From the cell containing the given text, extract its center point as [X, Y] coordinate. 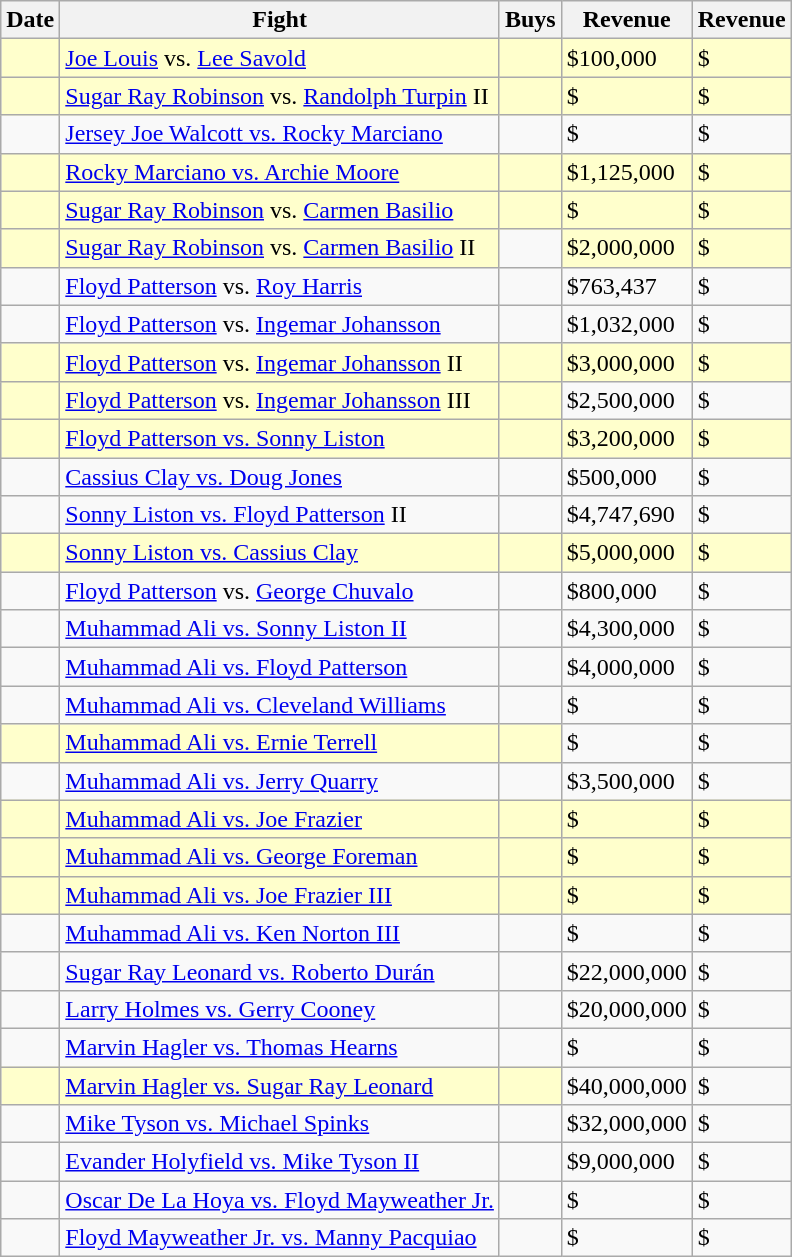
$763,437 [626, 286]
Floyd Patterson vs. Sonny Liston [280, 438]
Floyd Patterson vs. George Chuvalo [280, 591]
$40,000,000 [626, 1085]
$1,125,000 [626, 172]
$20,000,000 [626, 1009]
Sugar Ray Robinson vs. Carmen Basilio [280, 210]
$9,000,000 [626, 1162]
Muhammad Ali vs. Sonny Liston II [280, 629]
Sugar Ray Robinson vs. Randolph Turpin II [280, 96]
Fight [280, 20]
$32,000,000 [626, 1124]
$3,500,000 [626, 781]
Muhammad Ali vs. Joe Frazier III [280, 895]
$22,000,000 [626, 971]
$4,300,000 [626, 629]
Floyd Patterson vs. Ingemar Johansson III [280, 400]
Muhammad Ali vs. Joe Frazier [280, 819]
Muhammad Ali vs. Cleveland Williams [280, 705]
$5,000,000 [626, 553]
$3,000,000 [626, 362]
Muhammad Ali vs. Ernie Terrell [280, 743]
Sugar Ray Robinson vs. Carmen Basilio II [280, 248]
Mike Tyson vs. Michael Spinks [280, 1124]
$4,747,690 [626, 515]
Larry Holmes vs. Gerry Cooney [280, 1009]
Rocky Marciano vs. Archie Moore [280, 172]
Marvin Hagler vs. Sugar Ray Leonard [280, 1085]
$800,000 [626, 591]
$4,000,000 [626, 667]
Muhammad Ali vs. Jerry Quarry [280, 781]
Muhammad Ali vs. Floyd Patterson [280, 667]
Oscar De La Hoya vs. Floyd Mayweather Jr. [280, 1200]
Buys [530, 20]
Marvin Hagler vs. Thomas Hearns [280, 1047]
Joe Louis vs. Lee Savold [280, 58]
Sugar Ray Leonard vs. Roberto Durán [280, 971]
Sonny Liston vs. Cassius Clay [280, 553]
Evander Holyfield vs. Mike Tyson II [280, 1162]
Date [30, 20]
$500,000 [626, 477]
$1,032,000 [626, 324]
$2,500,000 [626, 400]
Jersey Joe Walcott vs. Rocky Marciano [280, 134]
$3,200,000 [626, 438]
Muhammad Ali vs. Ken Norton III [280, 933]
Muhammad Ali vs. George Foreman [280, 857]
Floyd Patterson vs. Roy Harris [280, 286]
$100,000 [626, 58]
Floyd Patterson vs. Ingemar Johansson II [280, 362]
Sonny Liston vs. Floyd Patterson II [280, 515]
$2,000,000 [626, 248]
Floyd Mayweather Jr. vs. Manny Pacquiao [280, 1238]
Floyd Patterson vs. Ingemar Johansson [280, 324]
Cassius Clay vs. Doug Jones [280, 477]
